Output the (X, Y) coordinate of the center of the cell containing the given text.  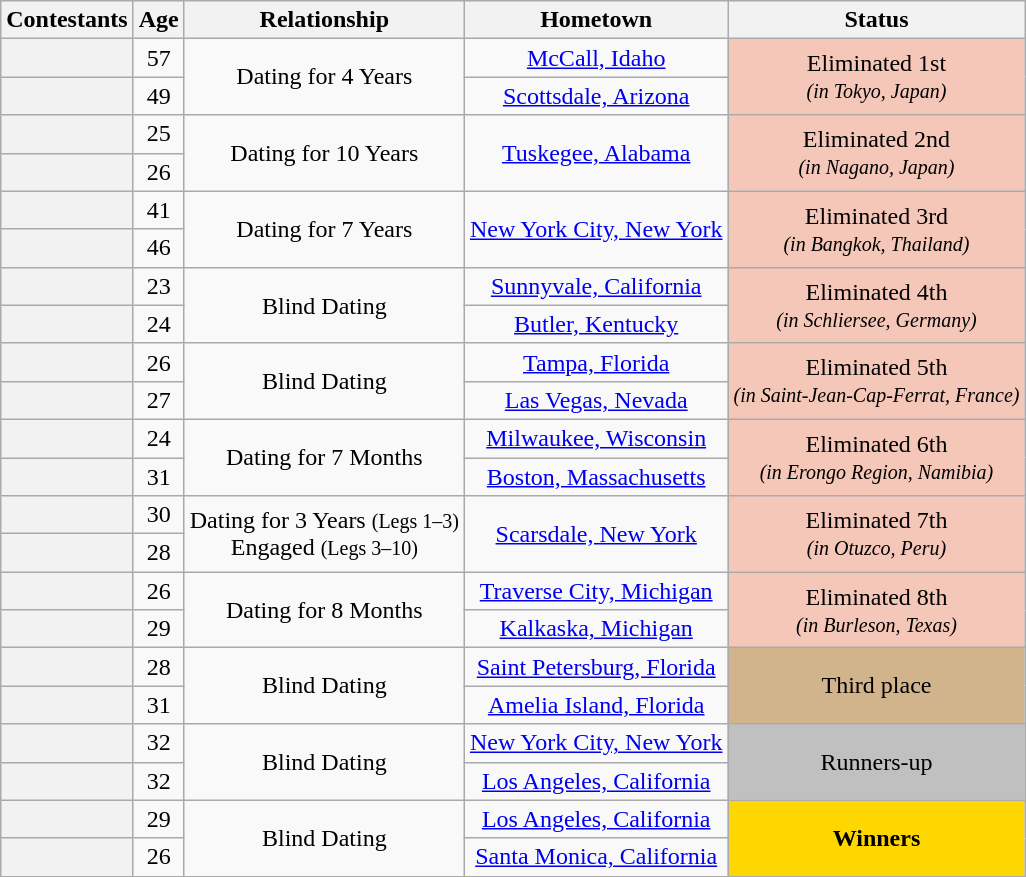
Eliminated 3rd(in Bangkok, Thailand) (876, 229)
Eliminated 2nd(in Nagano, Japan) (876, 153)
Las Vegas, Nevada (596, 400)
41 (158, 210)
25 (158, 134)
Eliminated 8th(in Burleson, Texas) (876, 610)
30 (158, 515)
Milwaukee, Wisconsin (596, 438)
Kalkaska, Michigan (596, 629)
Traverse City, Michigan (596, 591)
Butler, Kentucky (596, 324)
Sunnyvale, California (596, 286)
Boston, Massachusetts (596, 477)
Tuskegee, Alabama (596, 153)
Dating for 4 Years (324, 77)
McCall, Idaho (596, 58)
Dating for 7 Years (324, 229)
Eliminated 5th(in Saint-Jean-Cap-Ferrat, France) (876, 381)
Dating for 3 Years (Legs 1–3)Engaged (Legs 3–10) (324, 534)
Dating for 10 Years (324, 153)
Eliminated 1st(in Tokyo, Japan) (876, 77)
Tampa, Florida (596, 362)
Relationship (324, 20)
49 (158, 96)
23 (158, 286)
Eliminated 6th(in Erongo Region, Namibia) (876, 457)
Status (876, 20)
Scarsdale, New York (596, 534)
57 (158, 58)
Third place (876, 686)
Winners (876, 838)
Scottsdale, Arizona (596, 96)
27 (158, 400)
Santa Monica, California (596, 857)
46 (158, 248)
Dating for 8 Months (324, 610)
Eliminated 7th(in Otuzco, Peru) (876, 534)
Eliminated 4th(in Schliersee, Germany) (876, 305)
Age (158, 20)
Runners-up (876, 762)
Contestants (67, 20)
Hometown (596, 20)
Dating for 7 Months (324, 457)
Amelia Island, Florida (596, 705)
Saint Petersburg, Florida (596, 667)
